Capture the cell that displays the provided text and extract its [X, Y] central coordinate. 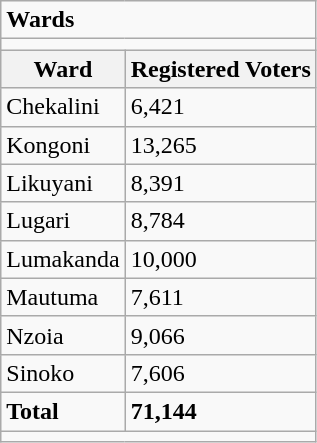
8,391 [220, 183]
Lumakanda [63, 259]
71,144 [220, 411]
Nzoia [63, 335]
Likuyani [63, 183]
6,421 [220, 107]
8,784 [220, 221]
7,606 [220, 373]
Ward [63, 69]
Registered Voters [220, 69]
Wards [159, 20]
13,265 [220, 145]
Lugari [63, 221]
10,000 [220, 259]
Chekalini [63, 107]
Kongoni [63, 145]
Total [63, 411]
Mautuma [63, 297]
9,066 [220, 335]
Sinoko [63, 373]
7,611 [220, 297]
